Find where the given text appears and provide that cell's center as (x, y) coordinate. 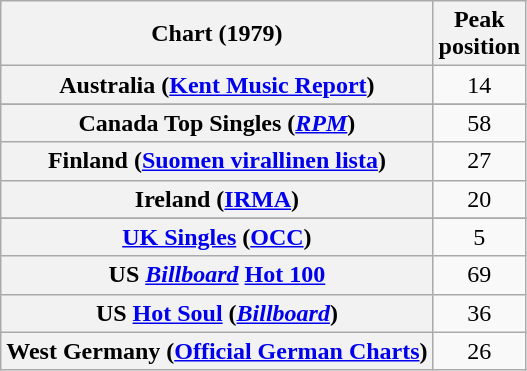
US Hot Soul (Billboard) (217, 313)
58 (479, 123)
West Germany (Official German Charts) (217, 351)
Finland (Suomen virallinen lista) (217, 161)
Chart (1979) (217, 34)
69 (479, 275)
27 (479, 161)
Canada Top Singles (RPM) (217, 123)
14 (479, 85)
36 (479, 313)
26 (479, 351)
Peakposition (479, 34)
5 (479, 237)
UK Singles (OCC) (217, 237)
20 (479, 199)
Australia (Kent Music Report) (217, 85)
US Billboard Hot 100 (217, 275)
Ireland (IRMA) (217, 199)
